Extract the (X, Y) coordinate from the center of the cell holding the provided text.  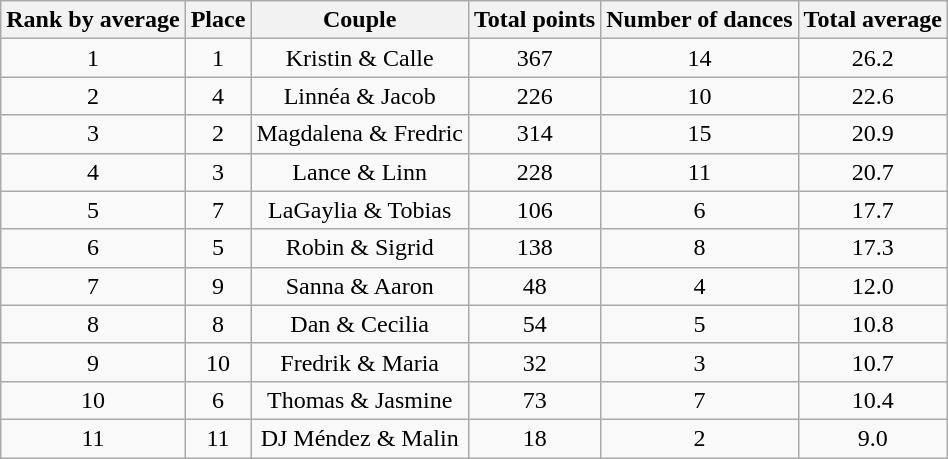
Dan & Cecilia (360, 324)
Linnéa & Jacob (360, 96)
314 (535, 134)
228 (535, 172)
22.6 (872, 96)
17.7 (872, 210)
367 (535, 58)
14 (700, 58)
26.2 (872, 58)
DJ Méndez & Malin (360, 438)
18 (535, 438)
226 (535, 96)
Thomas & Jasmine (360, 400)
73 (535, 400)
Total points (535, 20)
10.4 (872, 400)
17.3 (872, 248)
Couple (360, 20)
Number of dances (700, 20)
LaGaylia & Tobias (360, 210)
106 (535, 210)
Total average (872, 20)
20.7 (872, 172)
Robin & Sigrid (360, 248)
54 (535, 324)
Fredrik & Maria (360, 362)
32 (535, 362)
Rank by average (93, 20)
Magdalena & Fredric (360, 134)
10.8 (872, 324)
15 (700, 134)
12.0 (872, 286)
10.7 (872, 362)
Sanna & Aaron (360, 286)
48 (535, 286)
9.0 (872, 438)
Lance & Linn (360, 172)
20.9 (872, 134)
Kristin & Calle (360, 58)
138 (535, 248)
Place (218, 20)
